Determine the (X, Y) coordinate at the center of the cell enclosing the given text.  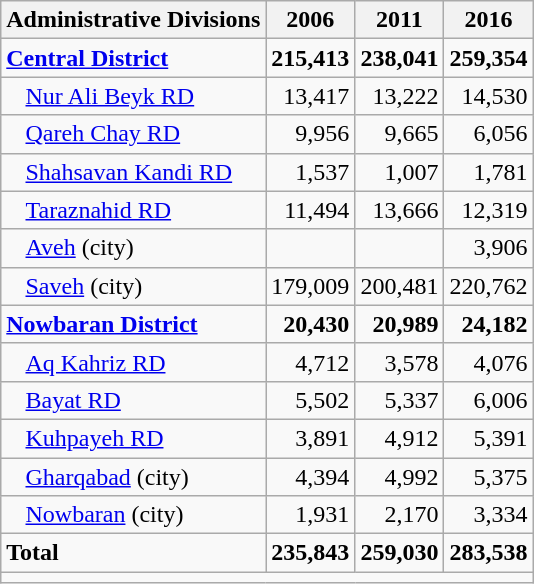
238,041 (400, 58)
179,009 (310, 286)
14,530 (488, 96)
12,319 (488, 210)
Shahsavan Kandi RD (134, 172)
3,906 (488, 248)
Administrative Divisions (134, 20)
11,494 (310, 210)
Qareh Chay RD (134, 134)
13,666 (400, 210)
200,481 (400, 286)
20,989 (400, 324)
215,413 (310, 58)
Saveh (city) (134, 286)
Nowbaran (city) (134, 515)
24,182 (488, 324)
235,843 (310, 553)
5,375 (488, 477)
Taraznahid RD (134, 210)
4,712 (310, 362)
3,891 (310, 438)
283,538 (488, 553)
4,394 (310, 477)
2011 (400, 20)
4,992 (400, 477)
20,430 (310, 324)
1,781 (488, 172)
4,912 (400, 438)
3,578 (400, 362)
5,337 (400, 400)
Total (134, 553)
1,537 (310, 172)
5,502 (310, 400)
13,417 (310, 96)
2016 (488, 20)
2,170 (400, 515)
Nowbaran District (134, 324)
Bayat RD (134, 400)
259,354 (488, 58)
259,030 (400, 553)
Aq Kahriz RD (134, 362)
Nur Ali Beyk RD (134, 96)
2006 (310, 20)
Kuhpayeh RD (134, 438)
Aveh (city) (134, 248)
1,007 (400, 172)
5,391 (488, 438)
9,665 (400, 134)
13,222 (400, 96)
1,931 (310, 515)
Central District (134, 58)
Gharqabad (city) (134, 477)
6,006 (488, 400)
9,956 (310, 134)
6,056 (488, 134)
4,076 (488, 362)
3,334 (488, 515)
220,762 (488, 286)
